Provide the (X, Y) coordinate of the cell's center where the given text is located.  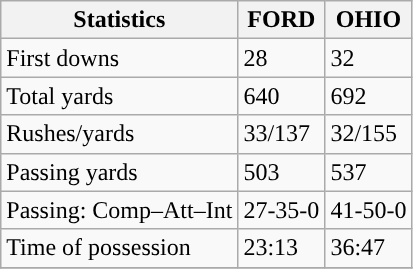
32 (368, 58)
41-50-0 (368, 210)
Total yards (120, 96)
Time of possession (120, 248)
28 (282, 58)
First downs (120, 58)
Passing yards (120, 172)
640 (282, 96)
503 (282, 172)
23:13 (282, 248)
Statistics (120, 20)
692 (368, 96)
33/137 (282, 134)
Passing: Comp–Att–Int (120, 210)
27-35-0 (282, 210)
FORD (282, 20)
537 (368, 172)
32/155 (368, 134)
Rushes/yards (120, 134)
36:47 (368, 248)
OHIO (368, 20)
